Determine the (x, y) coordinate at the center of the cell enclosing the given text.  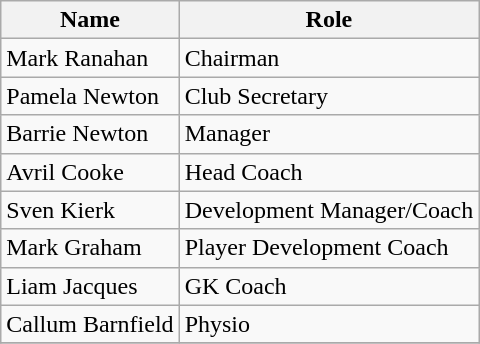
Physio (329, 324)
Callum Barnfield (90, 324)
Manager (329, 134)
Club Secretary (329, 96)
Mark Graham (90, 248)
Development Manager/Coach (329, 210)
Avril Cooke (90, 172)
Role (329, 20)
Pamela Newton (90, 96)
Barrie Newton (90, 134)
GK Coach (329, 286)
Name (90, 20)
Head Coach (329, 172)
Mark Ranahan (90, 58)
Liam Jacques (90, 286)
Sven Kierk (90, 210)
Player Development Coach (329, 248)
Chairman (329, 58)
